Detect which cell encompasses the target text, then output its (x, y) center coordinate. 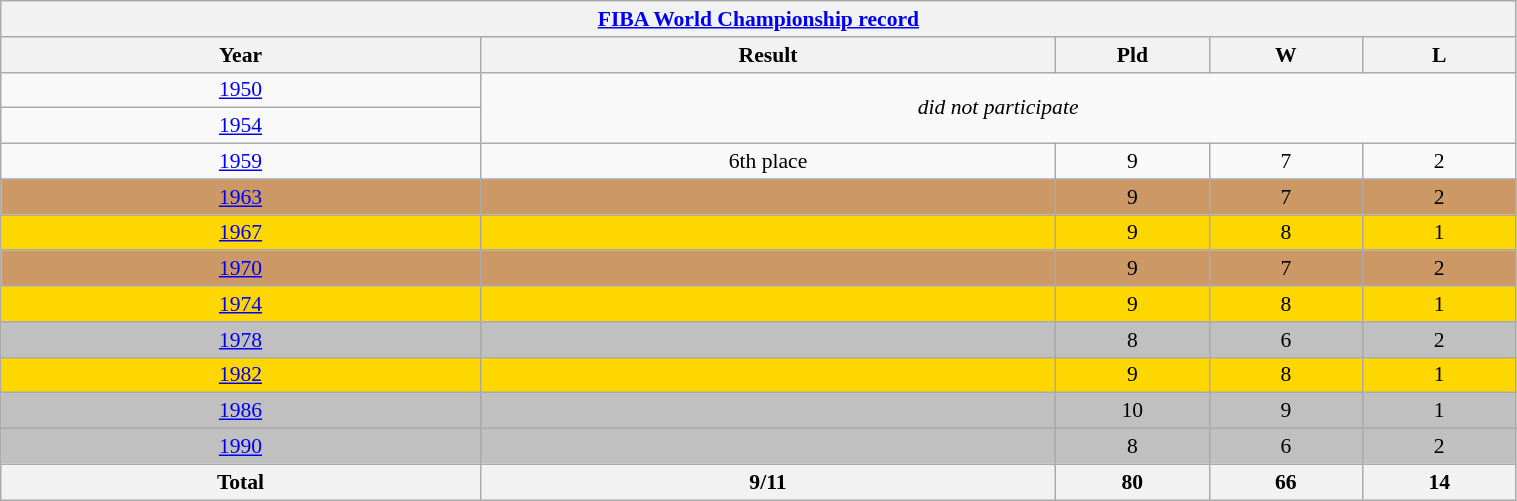
1967 (241, 233)
1978 (241, 340)
1990 (241, 447)
1986 (241, 411)
1963 (241, 197)
FIBA World Championship record (758, 19)
9/11 (768, 482)
1970 (241, 269)
W (1286, 55)
1954 (241, 126)
80 (1132, 482)
Pld (1132, 55)
10 (1132, 411)
1982 (241, 375)
6th place (768, 162)
1950 (241, 90)
14 (1440, 482)
Year (241, 55)
L (1440, 55)
1959 (241, 162)
Result (768, 55)
Total (241, 482)
did not participate (998, 108)
66 (1286, 482)
1974 (241, 304)
